Output the (X, Y) coordinate of the center of the cell containing the given text.  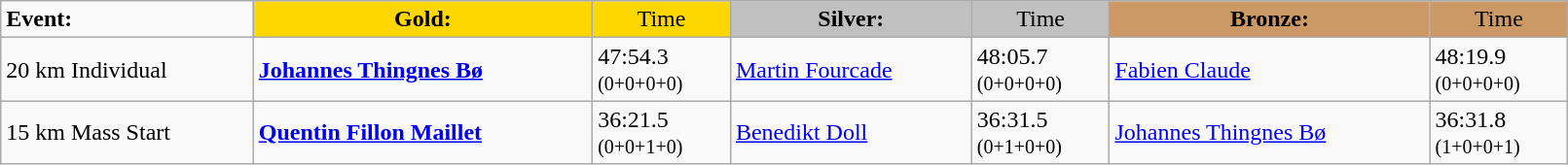
15 km Mass Start (127, 132)
Silver: (851, 19)
Bronze: (1269, 19)
36:31.5(0+1+0+0) (1040, 132)
Fabien Claude (1269, 70)
Benedikt Doll (851, 132)
Quentin Fillon Maillet (422, 132)
20 km Individual (127, 70)
Event: (127, 19)
36:31.8(1+0+0+1) (1499, 132)
47:54.3(0+0+0+0) (662, 70)
36:21.5(0+0+1+0) (662, 132)
Martin Fourcade (851, 70)
48:05.7(0+0+0+0) (1040, 70)
48:19.9(0+0+0+0) (1499, 70)
Gold: (422, 19)
